From the cell containing the given text, extract its center point as (x, y) coordinate. 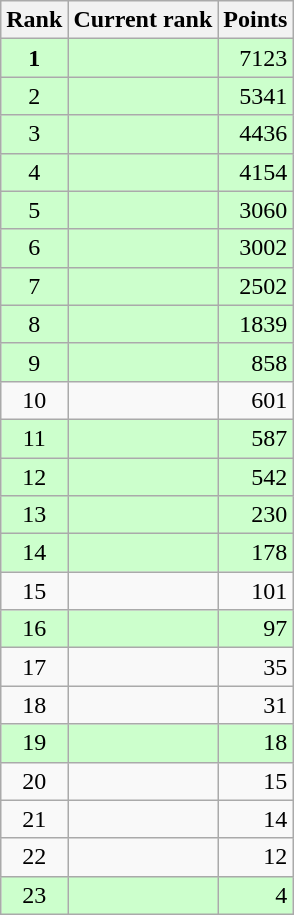
7 (34, 286)
97 (256, 629)
3060 (256, 210)
178 (256, 553)
21 (34, 819)
Rank (34, 20)
7123 (256, 58)
4436 (256, 134)
2502 (256, 286)
3002 (256, 248)
22 (34, 857)
35 (256, 667)
5341 (256, 96)
101 (256, 591)
587 (256, 438)
Points (256, 20)
230 (256, 515)
601 (256, 400)
31 (256, 705)
6 (34, 248)
11 (34, 438)
542 (256, 477)
4154 (256, 172)
23 (34, 895)
Current rank (143, 20)
10 (34, 400)
2 (34, 96)
5 (34, 210)
17 (34, 667)
9 (34, 362)
3 (34, 134)
858 (256, 362)
1 (34, 58)
16 (34, 629)
19 (34, 743)
13 (34, 515)
8 (34, 324)
20 (34, 781)
1839 (256, 324)
